For the text-containing cell, return its midpoint in [X, Y] coordinate format. 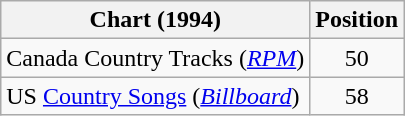
50 [357, 58]
Position [357, 20]
Chart (1994) [156, 20]
Canada Country Tracks (RPM) [156, 58]
58 [357, 96]
US Country Songs (Billboard) [156, 96]
